Identify which cell holds the provided text, then report its [X, Y] central coordinate. 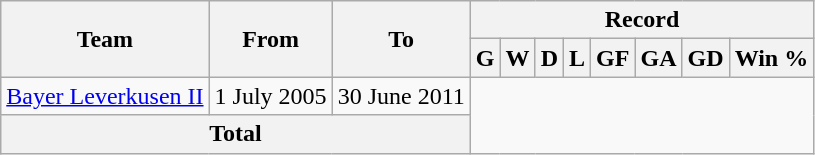
Win % [772, 58]
W [518, 58]
From [270, 39]
Bayer Leverkusen II [105, 96]
GA [658, 58]
To [401, 39]
Total [236, 134]
Team [105, 39]
30 June 2011 [401, 96]
GF [613, 58]
1 July 2005 [270, 96]
Record [642, 20]
L [578, 58]
GD [706, 58]
D [549, 58]
G [485, 58]
